Return [X, Y] of the center of cell containing provided text 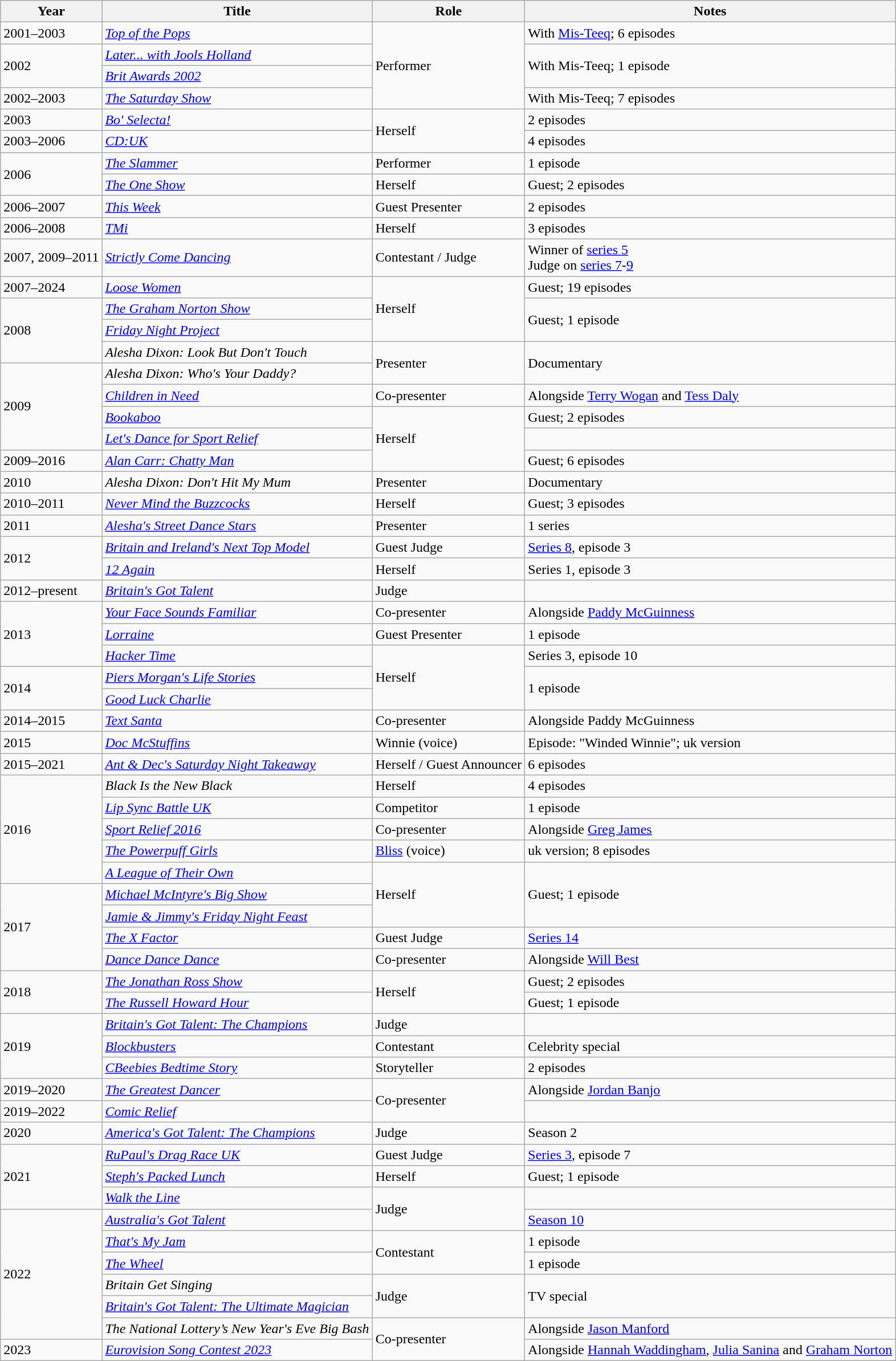
The Wheel [237, 1263]
The Russell Howard Hour [237, 1003]
2008 [51, 331]
Alongside Jason Manford [710, 1329]
RuPaul's Drag Race UK [237, 1155]
That's My Jam [237, 1241]
This Week [237, 206]
Hacker Time [237, 656]
Alan Carr: Chatty Man [237, 461]
2015–2021 [51, 764]
2002 [51, 66]
Role [449, 11]
Black Is the New Black [237, 786]
Friday Night Project [237, 331]
Herself / Guest Announcer [449, 764]
Bo' Selecta! [237, 120]
2021 [51, 1176]
Britain's Got Talent [237, 590]
2019–2022 [51, 1111]
Series 1, episode 3 [710, 569]
Storyteller [449, 1068]
Britain's Got Talent: The Ultimate Magician [237, 1306]
Brit Awards 2002 [237, 76]
1 series [710, 525]
2012–present [51, 590]
Season 10 [710, 1220]
Jamie & Jimmy's Friday Night Feast [237, 916]
2015 [51, 743]
3 episodes [710, 228]
2023 [51, 1350]
Alesha Dixon: Don't Hit My Mum [237, 482]
Alesha's Street Dance Stars [237, 525]
Eurovision Song Contest 2023 [237, 1350]
6 episodes [710, 764]
2016 [51, 829]
The Jonathan Ross Show [237, 981]
Winnie (voice) [449, 743]
Top of the Pops [237, 33]
Lip Sync Battle UK [237, 808]
Competitor [449, 808]
Alongside Jordan Banjo [710, 1090]
Alongside Greg James [710, 829]
Walk the Line [237, 1198]
Alesha Dixon: Who's Your Daddy? [237, 374]
2010–2011 [51, 504]
2003–2006 [51, 141]
Britain Get Singing [237, 1285]
Piers Morgan's Life Stories [237, 678]
Celebrity special [710, 1046]
Contestant / Judge [449, 258]
The Graham Norton Show [237, 309]
Series 3, episode 10 [710, 656]
2019 [51, 1046]
The Saturday Show [237, 98]
Doc McStuffins [237, 743]
The Slammer [237, 163]
Children in Need [237, 396]
2020 [51, 1133]
The X Factor [237, 938]
Lorraine [237, 634]
Guest; 3 episodes [710, 504]
2007–2024 [51, 287]
Alongside Hannah Waddingham, Julia Sanina and Graham Norton [710, 1350]
Good Luck Charlie [237, 699]
Later... with Jools Holland [237, 55]
2014–2015 [51, 721]
uk version; 8 episodes [710, 851]
2006–2008 [51, 228]
With Mis-Teeq; 7 episodes [710, 98]
Never Mind the Buzzcocks [237, 504]
Series 8, episode 3 [710, 547]
Winner of series 5Judge on series 7-9 [710, 258]
Guest; 6 episodes [710, 461]
Text Santa [237, 721]
2019–2020 [51, 1090]
The Powerpuff Girls [237, 851]
With Mis-Teeq; 6 episodes [710, 33]
Notes [710, 11]
Britain and Ireland's Next Top Model [237, 547]
Alongside Terry Wogan and Tess Daly [710, 396]
The Greatest Dancer [237, 1090]
Guest; 19 episodes [710, 287]
Season 2 [710, 1133]
A League of Their Own [237, 873]
Strictly Come Dancing [237, 258]
Series 14 [710, 938]
Bliss (voice) [449, 851]
The One Show [237, 185]
CD:UK [237, 141]
TV special [710, 1295]
2022 [51, 1274]
With Mis-Teeq; 1 episode [710, 66]
Sport Relief 2016 [237, 829]
2018 [51, 992]
Steph's Packed Lunch [237, 1176]
Ant & Dec's Saturday Night Takeaway [237, 764]
2009–2016 [51, 461]
America's Got Talent: The Champions [237, 1133]
Episode: "Winded Winnie"; uk version [710, 743]
2012 [51, 558]
Series 3, episode 7 [710, 1155]
TMi [237, 228]
2002–2003 [51, 98]
Year [51, 11]
Loose Women [237, 287]
Title [237, 11]
Britain's Got Talent: The Champions [237, 1025]
Dance Dance Dance [237, 959]
Bookaboo [237, 417]
Michael McIntyre's Big Show [237, 894]
2003 [51, 120]
Alongside Will Best [710, 959]
The National Lottery’s New Year's Eve Big Bash [237, 1329]
2006–2007 [51, 206]
2014 [51, 688]
2011 [51, 525]
2007, 2009–2011 [51, 258]
2001–2003 [51, 33]
CBeebies Bedtime Story [237, 1068]
12 Again [237, 569]
Alesha Dixon: Look But Don't Touch [237, 352]
Let's Dance for Sport Relief [237, 439]
Comic Relief [237, 1111]
Your Face Sounds Familiar [237, 612]
Blockbusters [237, 1046]
2013 [51, 634]
2006 [51, 174]
2009 [51, 406]
2010 [51, 482]
2017 [51, 927]
Australia's Got Talent [237, 1220]
